Return [X, Y] of the center of cell containing provided text 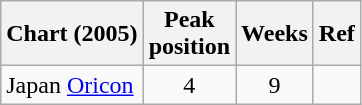
4 [189, 85]
Peakposition [189, 34]
Chart (2005) [72, 34]
Weeks [275, 34]
Ref [336, 34]
9 [275, 85]
Japan Oricon [72, 85]
